Output the [x, y] coordinate of the center of the cell containing the given text.  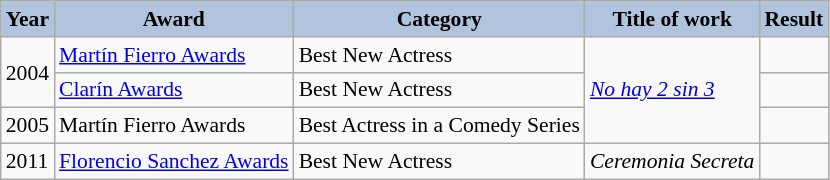
Best Actress in a Comedy Series [440, 126]
Title of work [672, 19]
Clarín Awards [174, 90]
2004 [28, 72]
No hay 2 sin 3 [672, 90]
Result [794, 19]
Award [174, 19]
Florencio Sanchez Awards [174, 162]
2011 [28, 162]
Year [28, 19]
Ceremonia Secreta [672, 162]
Category [440, 19]
2005 [28, 126]
